Extract the [X, Y] coordinate from the center of the cell holding the provided text.  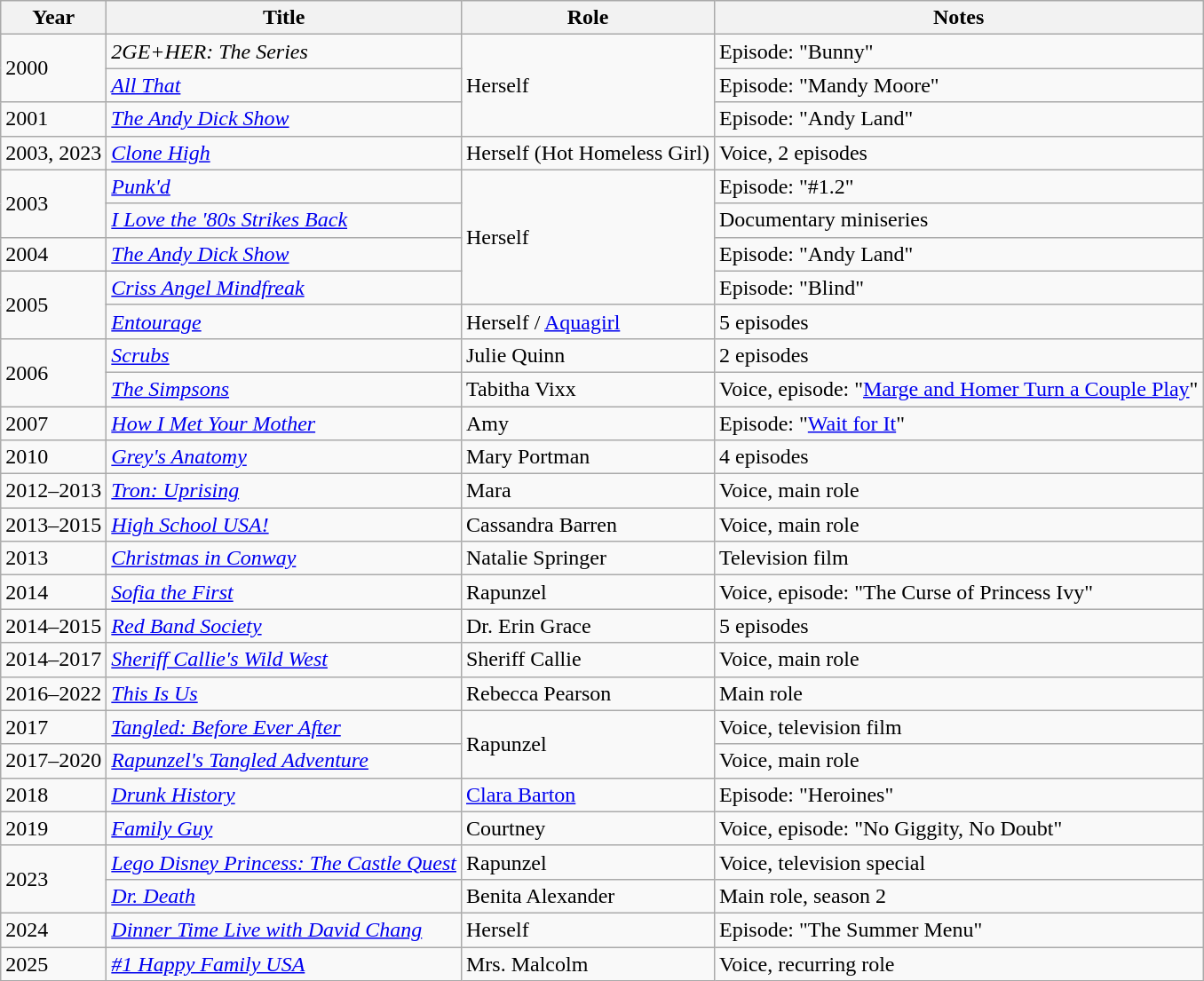
Episode: "Bunny" [958, 51]
Tron: Uprising [284, 491]
Drunk History [284, 795]
Dinner Time Live with David Chang [284, 930]
Amy [588, 423]
Family Guy [284, 828]
2013 [53, 558]
Notes [958, 18]
How I Met Your Mother [284, 423]
Mary Portman [588, 457]
2023 [53, 879]
Main role, season 2 [958, 896]
Main role [958, 693]
2017 [53, 727]
2019 [53, 828]
I Love the '80s Strikes Back [284, 220]
Role [588, 18]
2005 [53, 305]
2025 [53, 963]
Documentary miniseries [958, 220]
Christmas in Conway [284, 558]
Rebecca Pearson [588, 693]
Episode: "Wait for It" [958, 423]
Lego Disney Princess: The Castle Quest [284, 862]
High School USA! [284, 525]
Scrubs [284, 355]
4 episodes [958, 457]
Episode: "The Summer Menu" [958, 930]
2007 [53, 423]
2010 [53, 457]
Episode: "Heroines" [958, 795]
Episode: "Mandy Moore" [958, 85]
This Is Us [284, 693]
Mrs. Malcolm [588, 963]
Natalie Springer [588, 558]
2GE+HER: The Series [284, 51]
Grey's Anatomy [284, 457]
Mara [588, 491]
Voice, episode: "Marge and Homer Turn a Couple Play" [958, 389]
Rapunzel's Tangled Adventure [284, 761]
Benita Alexander [588, 896]
Tangled: Before Ever After [284, 727]
2000 [53, 68]
Sheriff Callie's Wild West [284, 660]
Courtney [588, 828]
Voice, television special [958, 862]
Herself (Hot Homeless Girl) [588, 153]
Dr. Erin Grace [588, 626]
Episode: "#1.2" [958, 186]
Title [284, 18]
Voice, episode: "No Giggity, No Doubt" [958, 828]
Television film [958, 558]
Dr. Death [284, 896]
Voice, episode: "The Curse of Princess Ivy" [958, 592]
2003, 2023 [53, 153]
Julie Quinn [588, 355]
#1 Happy Family USA [284, 963]
Episode: "Blind" [958, 288]
Sheriff Callie [588, 660]
2006 [53, 372]
2016–2022 [53, 693]
2012–2013 [53, 491]
2017–2020 [53, 761]
The Simpsons [284, 389]
Year [53, 18]
Clara Barton [588, 795]
2014–2015 [53, 626]
2003 [53, 203]
2018 [53, 795]
Voice, television film [958, 727]
All That [284, 85]
2004 [53, 254]
Punk'd [284, 186]
Herself / Aquagirl [588, 321]
2024 [53, 930]
2 episodes [958, 355]
2014 [53, 592]
Sofia the First [284, 592]
Entourage [284, 321]
Voice, recurring role [958, 963]
Voice, 2 episodes [958, 153]
2014–2017 [53, 660]
Tabitha Vixx [588, 389]
Criss Angel Mindfreak [284, 288]
2013–2015 [53, 525]
2001 [53, 119]
Cassandra Barren [588, 525]
Red Band Society [284, 626]
Clone High [284, 153]
